Return [x, y] of the center of cell containing provided text 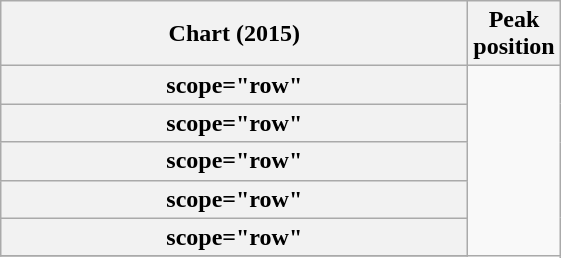
Peakposition [514, 34]
Chart (2015) [234, 34]
